Scan for the cell matching the given text and deliver its [x, y] coordinate at center. 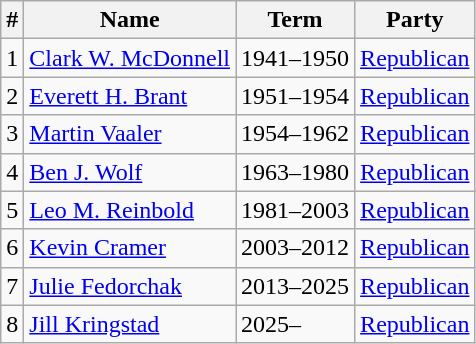
Clark W. McDonnell [130, 58]
3 [12, 134]
6 [12, 248]
2003–2012 [296, 248]
2 [12, 96]
1941–1950 [296, 58]
4 [12, 172]
Julie Fedorchak [130, 286]
Everett H. Brant [130, 96]
1 [12, 58]
Jill Kringstad [130, 324]
Leo M. Reinbold [130, 210]
Term [296, 20]
5 [12, 210]
7 [12, 286]
Martin Vaaler [130, 134]
1951–1954 [296, 96]
1981–2003 [296, 210]
Party [415, 20]
8 [12, 324]
Name [130, 20]
2025– [296, 324]
# [12, 20]
2013–2025 [296, 286]
1954–1962 [296, 134]
Kevin Cramer [130, 248]
1963–1980 [296, 172]
Ben J. Wolf [130, 172]
